Provide the [x, y] coordinate of the cell's center where the given text is located.  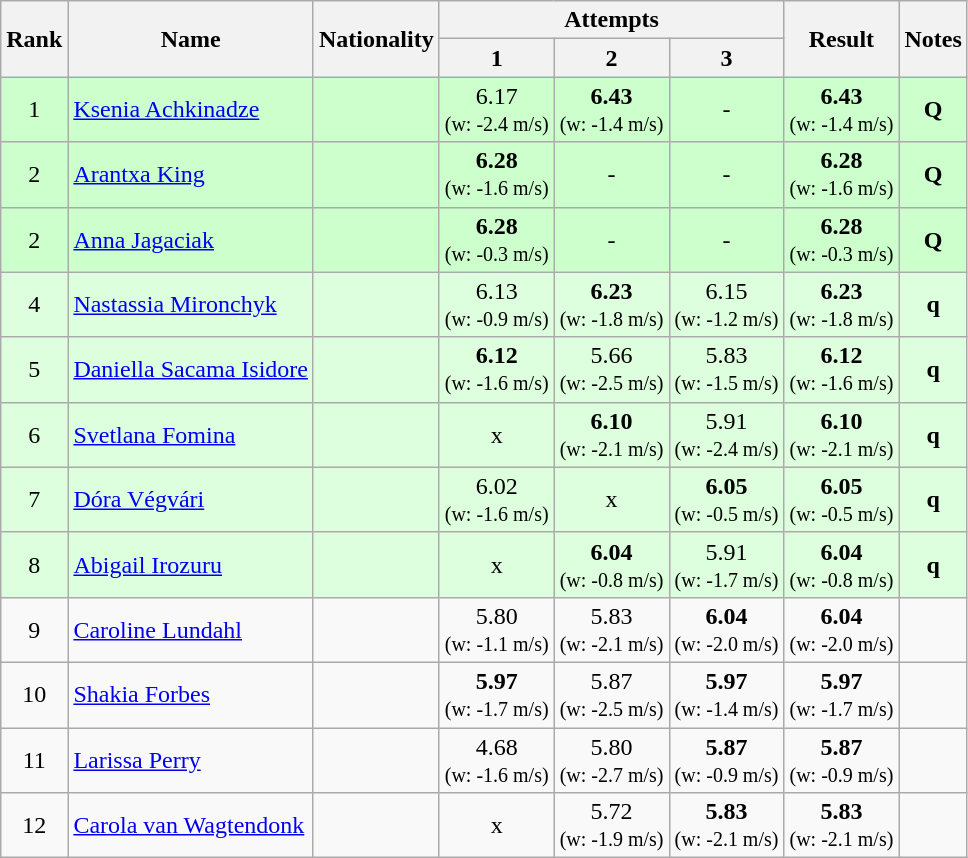
6.23 (w: -1.8 m/s) [842, 304]
6.10 (w: -2.1 m/s) [842, 434]
Daniella Sacama Isidore [191, 370]
6.43 (w: -1.4 m/s) [842, 110]
Shakia Forbes [191, 694]
Caroline Lundahl [191, 630]
9 [34, 630]
Result [842, 39]
10 [34, 694]
Dóra Végvári [191, 500]
5.87 (w: -0.9 m/s) [842, 760]
Name [191, 39]
7 [34, 500]
3 [726, 58]
Larissa Perry [191, 760]
12 [34, 826]
5.66(w: -2.5 m/s) [612, 370]
5.80(w: -1.1 m/s) [496, 630]
6.23(w: -1.8 m/s) [612, 304]
Carola van Wagtendonk [191, 826]
5.83(w: -1.5 m/s) [726, 370]
4.68(w: -1.6 m/s) [496, 760]
5.72(w: -1.9 m/s) [612, 826]
5.83 (w: -2.1 m/s) [842, 826]
Nastassia Mironchyk [191, 304]
Attempts [612, 20]
6.05 (w: -0.5 m/s) [842, 500]
6.17(w: -2.4 m/s) [496, 110]
Arantxa King [191, 174]
6.43(w: -1.4 m/s) [612, 110]
6.04(w: -0.8 m/s) [612, 564]
6.04 (w: -0.8 m/s) [842, 564]
Svetlana Fomina [191, 434]
5.87(w: -0.9 m/s) [726, 760]
6.28 (w: -1.6 m/s) [842, 174]
6.28(w: -0.3 m/s) [496, 240]
6.02(w: -1.6 m/s) [496, 500]
Rank [34, 39]
6.04(w: -2.0 m/s) [726, 630]
5.97(w: -1.7 m/s) [496, 694]
6.12 (w: -1.6 m/s) [842, 370]
Notes [933, 39]
6.12(w: -1.6 m/s) [496, 370]
Nationality [376, 39]
8 [34, 564]
6.05(w: -0.5 m/s) [726, 500]
6.04 (w: -2.0 m/s) [842, 630]
6.15(w: -1.2 m/s) [726, 304]
5.97 (w: -1.7 m/s) [842, 694]
6.13(w: -0.9 m/s) [496, 304]
5.91(w: -2.4 m/s) [726, 434]
5.97(w: -1.4 m/s) [726, 694]
4 [34, 304]
6.28 (w: -0.3 m/s) [842, 240]
5.91(w: -1.7 m/s) [726, 564]
6.10(w: -2.1 m/s) [612, 434]
5.80(w: -2.7 m/s) [612, 760]
6 [34, 434]
Ksenia Achkinadze [191, 110]
Anna Jagaciak [191, 240]
5 [34, 370]
5.87(w: -2.5 m/s) [612, 694]
Abigail Irozuru [191, 564]
6.28(w: -1.6 m/s) [496, 174]
11 [34, 760]
